Return [x, y] of the center of cell containing provided text 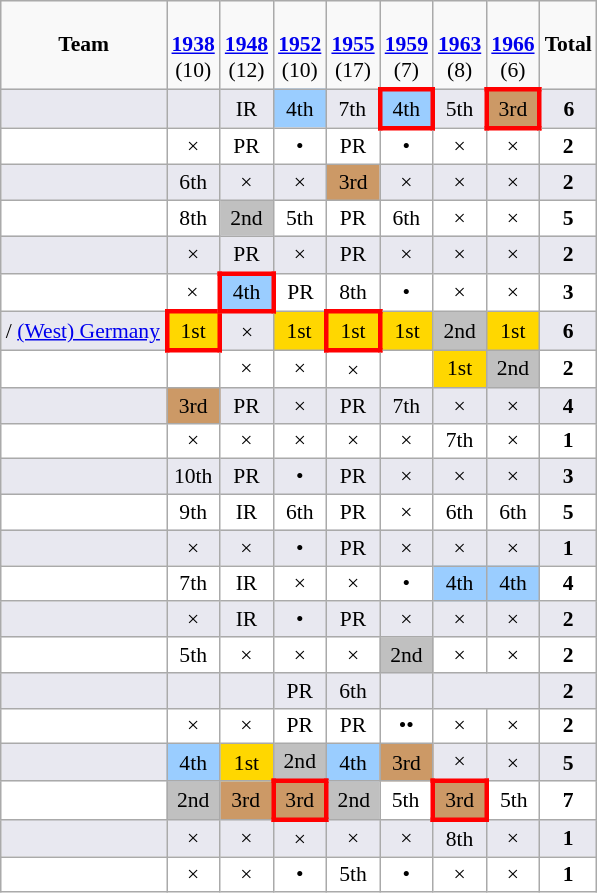
•• [406, 726]
1959(7) [406, 45]
/ (West) Germany [84, 332]
1955(17) [352, 45]
1963(8) [460, 45]
Total [568, 45]
1948(12) [246, 45]
10th [192, 477]
7 [568, 800]
1966(6) [512, 45]
1938(10) [192, 45]
1952(10) [300, 45]
Team [84, 45]
9th [192, 513]
